Extract the (x, y) coordinate from the center of the cell holding the provided text.  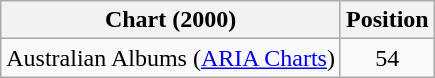
Chart (2000) (171, 20)
54 (387, 58)
Position (387, 20)
Australian Albums (ARIA Charts) (171, 58)
